Pinpoint the cell where the given text exists, returning its [x, y] midpoint coordinate. 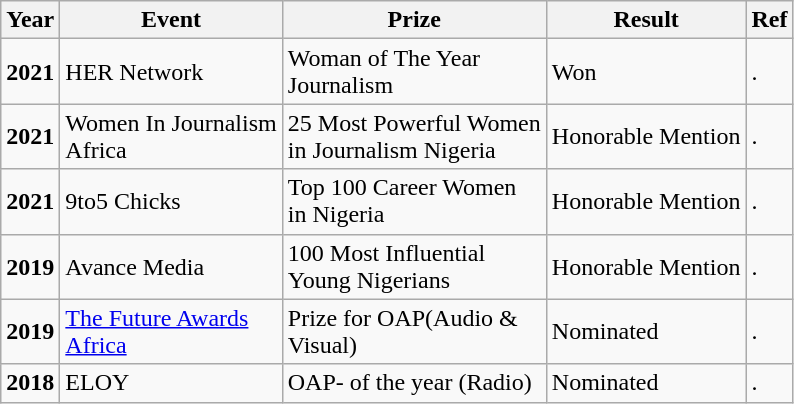
25 Most Powerful Womenin Journalism Nigeria [414, 136]
The Future AwardsAfrica [171, 332]
Won [646, 72]
ELOY [171, 383]
Year [30, 20]
Top 100 Career Womenin Nigeria [414, 202]
Event [171, 20]
Prize [414, 20]
Avance Media [171, 266]
Woman of The YearJournalism [414, 72]
Prize for OAP(Audio &Visual) [414, 332]
100 Most InfluentialYoung Nigerians [414, 266]
HER Network [171, 72]
Result [646, 20]
2018 [30, 383]
Women In JournalismAfrica [171, 136]
Ref [770, 20]
9to5 Chicks [171, 202]
OAP- of the year (Radio) [414, 383]
